Determine the (x, y) coordinate at the center of the cell enclosing the given text.  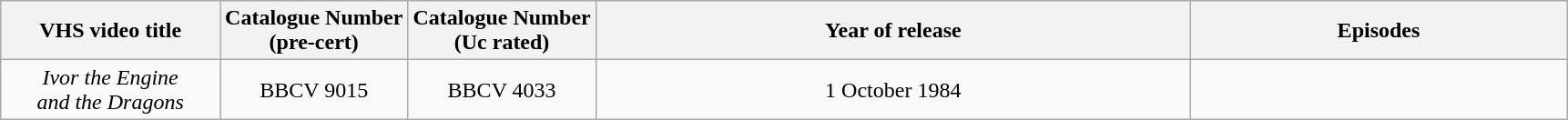
BBCV 4033 (502, 89)
Year of release (892, 31)
Ivor the Engineand the Dragons (111, 89)
Catalogue Number(pre-cert) (314, 31)
1 October 1984 (892, 89)
Catalogue Number(Uc rated) (502, 31)
BBCV 9015 (314, 89)
Episodes (1379, 31)
VHS video title (111, 31)
